Detect which cell encompasses the target text, then output its [x, y] center coordinate. 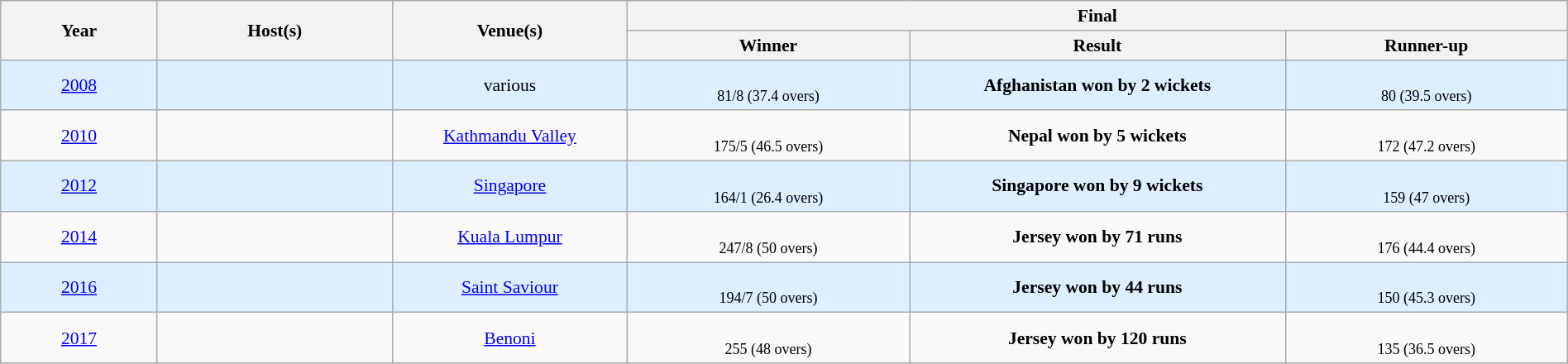
Kuala Lumpur [509, 237]
80 (39.5 overs) [1426, 84]
Jersey won by 71 runs [1098, 237]
2016 [79, 288]
various [509, 84]
172 (47.2 overs) [1426, 136]
175/5 (46.5 overs) [769, 136]
Afghanistan won by 2 wickets [1098, 84]
2012 [79, 187]
Singapore [509, 187]
255 (48 overs) [769, 338]
2014 [79, 237]
Winner [769, 45]
135 (36.5 overs) [1426, 338]
194/7 (50 overs) [769, 288]
Benoni [509, 338]
Result [1098, 45]
Saint Saviour [509, 288]
Kathmandu Valley [509, 136]
159 (47 overs) [1426, 187]
247/8 (50 overs) [769, 237]
176 (44.4 overs) [1426, 237]
Jersey won by 120 runs [1098, 338]
Nepal won by 5 wickets [1098, 136]
Final [1098, 16]
81/8 (37.4 overs) [769, 84]
Year [79, 30]
Jersey won by 44 runs [1098, 288]
Singapore won by 9 wickets [1098, 187]
Runner-up [1426, 45]
Host(s) [275, 30]
2017 [79, 338]
Venue(s) [509, 30]
2008 [79, 84]
150 (45.3 overs) [1426, 288]
164/1 (26.4 overs) [769, 187]
2010 [79, 136]
